Scan for the cell matching the given text and deliver its [X, Y] coordinate at center. 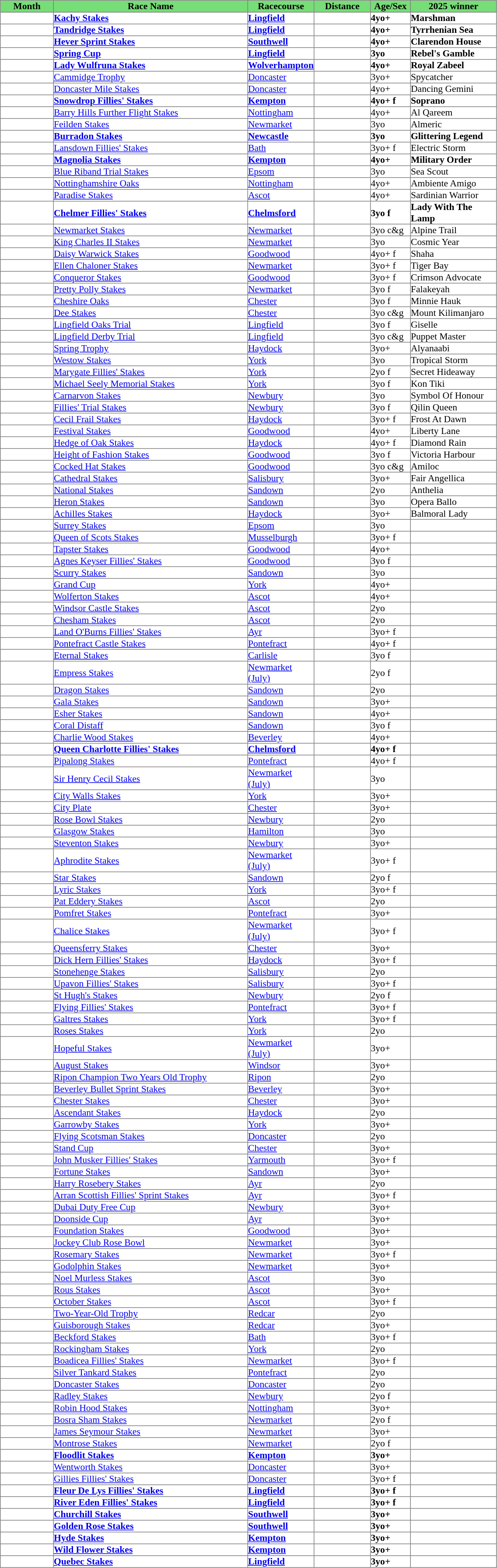
Eternal Stakes [150, 655]
Beckford Stakes [150, 1337]
Quebec Stakes [150, 1562]
Flying Fillies' Stakes [150, 1007]
Rose Bowl Stakes [150, 819]
Lingfield Derby Trial [150, 336]
Silver Tankard Stakes [150, 1373]
Newmarket Stakes [150, 230]
Arran Scottish Fillies' Sprint Stakes [150, 1195]
Spring Cup [150, 53]
Lyric Stakes [150, 890]
Golden Rose Stakes [150, 1526]
Ambiente Amigo [453, 184]
Montrose Stakes [150, 1444]
Garrowby Stakes [150, 1124]
Hever Sprint Stakes [150, 42]
Stonehenge Stakes [150, 971]
Mount Kilimanjaro [453, 312]
Surrey Stakes [150, 525]
Distance [342, 6]
Radley Stakes [150, 1396]
Pomfret Stakes [150, 913]
Dancing Gemini [453, 89]
Noel Murless Stakes [150, 1278]
Fair Angellica [453, 478]
Alpine Trail [453, 230]
Boadicea Fillies' Stakes [150, 1361]
Aphrodite Stakes [150, 860]
Ellen Chaloner Stakes [150, 265]
Opera Ballo [453, 501]
Lady With The Lamp [453, 213]
St Hugh's Stakes [150, 995]
Newcastle [281, 136]
Qilin Queen [453, 407]
Roses Stakes [150, 1031]
Foundation Stakes [150, 1231]
Tapster Stakes [150, 549]
Esher Stakes [150, 714]
Musselburgh [281, 537]
Kon Tiki [453, 383]
Beverley Bullet Sprint Stakes [150, 1089]
Chester Stakes [150, 1101]
Balmoral Lady [453, 514]
Dick Hern Fillies' Stakes [150, 960]
Barry Hills Further Flight Stakes [150, 113]
Grand Cup [150, 584]
Steventon Stakes [150, 843]
Westow Stakes [150, 360]
Star Stakes [150, 878]
Gillies Fillies' Stakes [150, 1479]
Conqueror Stakes [150, 277]
Symbol Of Honour [453, 395]
Floodlit Stakes [150, 1455]
Wild Flower Stakes [150, 1550]
Feilden Stakes [150, 124]
Frost At Dawn [453, 419]
Lansdown Fillies' Stakes [150, 148]
Upavon Fillies' Stakes [150, 983]
Kachy Stakes [150, 18]
Soprano [453, 101]
Sea Scout [453, 171]
Rous Stakes [150, 1290]
Snowdrop Fillies' Stakes [150, 101]
Jockey Club Rose Bowl [150, 1242]
Hamilton [281, 831]
Windsor Castle Stakes [150, 608]
Pipalong Stakes [150, 761]
Age/Sex [391, 6]
Sir Henry Cecil Stakes [150, 778]
Queen of Scots Stakes [150, 537]
River Eden Fillies' Stakes [150, 1502]
Pat Eddery Stakes [150, 901]
Flying Scotsman Stakes [150, 1137]
2025 winner [453, 6]
Chesham Stakes [150, 619]
Hedge of Oak Stakes [150, 443]
Coral Distaff [150, 725]
Heron Stakes [150, 501]
King Charles II Stakes [150, 241]
Churchill Stakes [150, 1515]
Chelmer Fillies' Stakes [150, 213]
Alyanaabi [453, 348]
Dubai Duty Free Cup [150, 1207]
Michael Seely Memorial Stakes [150, 383]
Spycatcher [453, 77]
Falakeyah [453, 289]
Wolferton Stakes [150, 596]
Crimson Advocate [453, 277]
Month [27, 6]
Magnolia Stakes [150, 160]
City Plate [150, 808]
Sardinian Warrior [453, 195]
Dee Stakes [150, 312]
Queensferry Stakes [150, 948]
Paradise Stakes [150, 195]
Tropical Storm [453, 360]
Racecourse [281, 6]
Cheshire Oaks [150, 301]
Gala Stakes [150, 702]
Liberty Lane [453, 430]
Two-Year-Old Trophy [150, 1313]
Cosmic Year [453, 241]
Victoria Harbour [453, 454]
Empress Stakes [150, 672]
Hopeful Stakes [150, 1048]
Tyrrhenian Sea [453, 30]
Electric Storm [453, 148]
Glittering Legend [453, 136]
Yarmouth [281, 1160]
Cathedral Stakes [150, 478]
Anthelia [453, 490]
Wentworth Stakes [150, 1467]
Al Qareem [453, 113]
Ripon [281, 1077]
Clarendon House [453, 42]
Almeric [453, 124]
Burradon Stakes [150, 136]
Windsor [281, 1066]
Rosemary Stakes [150, 1255]
Race Name [150, 6]
Robin Hood Stakes [150, 1408]
Charlie Wood Stakes [150, 738]
Carnarvon Stakes [150, 395]
Festival Stakes [150, 430]
James Seymour Stakes [150, 1431]
National Stakes [150, 490]
August Stakes [150, 1066]
Achilles Stakes [150, 514]
Bosra Sham Stakes [150, 1420]
Godolphin Stakes [150, 1266]
Diamond Rain [453, 443]
Fortune Stakes [150, 1172]
Tandridge Stakes [150, 30]
Lingfield Oaks Trial [150, 325]
City Walls Stakes [150, 795]
Marshman [453, 18]
Fillies' Trial Stakes [150, 407]
Ascendant Stakes [150, 1113]
Minnie Hauk [453, 301]
Guisborough Stakes [150, 1326]
Chalice Stakes [150, 931]
Land O'Burns Fillies' Stakes [150, 632]
Shaha [453, 254]
Giselle [453, 325]
Cammidge Trophy [150, 77]
Nottinghamshire Oaks [150, 184]
Harry Rosebery Stakes [150, 1184]
Agnes Keyser Fillies' Stakes [150, 561]
Cecil Frail Stakes [150, 419]
Rockingham Stakes [150, 1349]
Daisy Warwick Stakes [150, 254]
Ripon Champion Two Years Old Trophy [150, 1077]
Spring Trophy [150, 348]
Rebel's Gamble [453, 53]
Queen Charlotte Fillies' Stakes [150, 749]
Lady Wulfruna Stakes [150, 66]
Dragon Stakes [150, 690]
Secret Hideaway [453, 372]
Blue Riband Trial Stakes [150, 171]
October Stakes [150, 1302]
Amiloc [453, 466]
Tiger Bay [453, 265]
Glasgow Stakes [150, 831]
Height of Fashion Stakes [150, 454]
Puppet Master [453, 336]
Marygate Fillies' Stakes [150, 372]
Military Order [453, 160]
Fleur De Lys Fillies' Stakes [150, 1491]
Wolverhampton [281, 66]
Carlisle [281, 655]
Doncaster Mile Stakes [150, 89]
Hyde Stakes [150, 1538]
Scurry Stakes [150, 572]
John Musker Fillies' Stakes [150, 1160]
Royal Zabeel [453, 66]
Doonside Cup [150, 1219]
Pontefract Castle Stakes [150, 643]
Galtres Stakes [150, 1018]
Cocked Hat Stakes [150, 466]
Pretty Polly Stakes [150, 289]
Doncaster Stakes [150, 1384]
Stand Cup [150, 1148]
